Determine the (X, Y) coordinate at the center of the cell enclosing the given text.  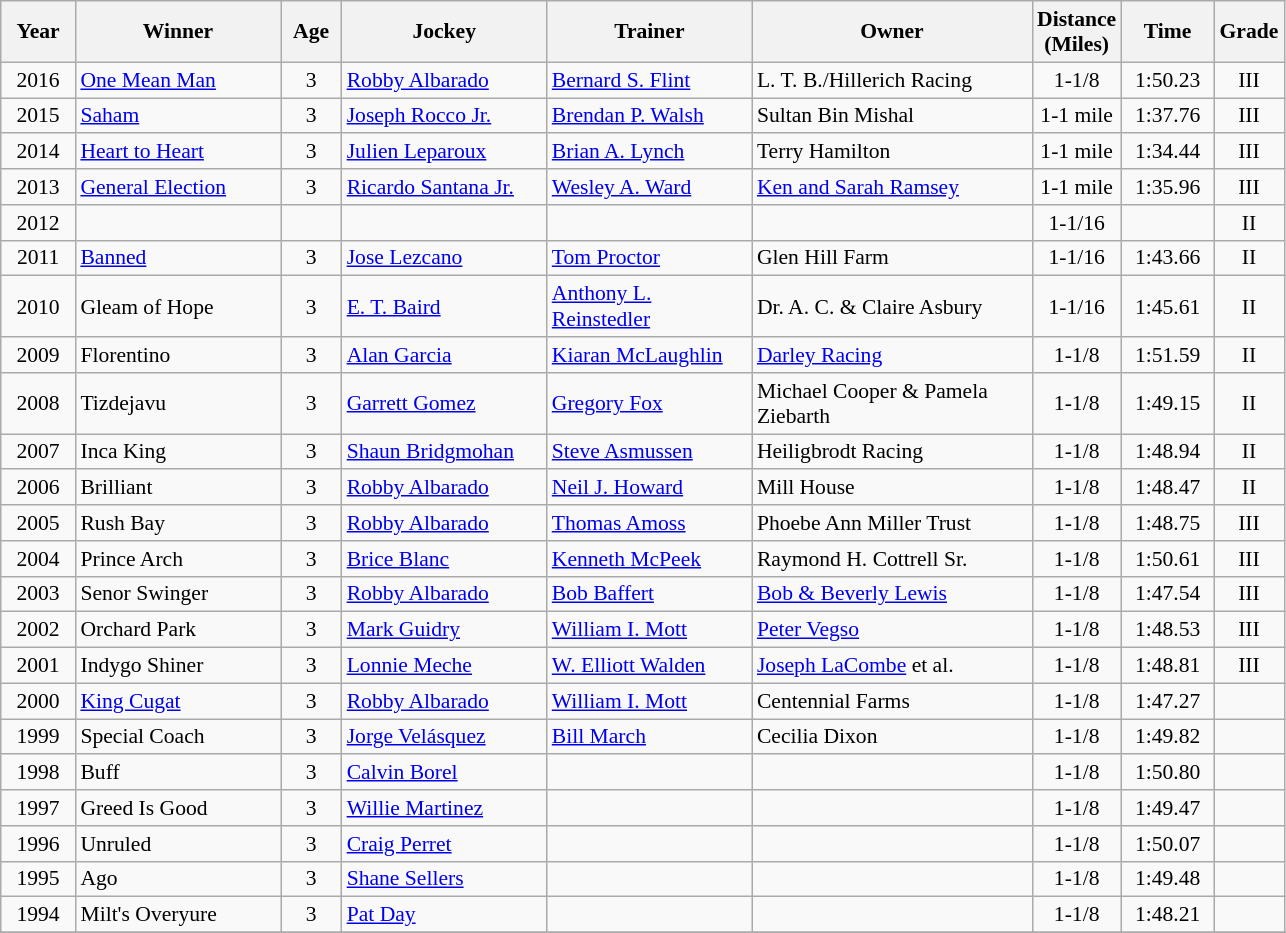
Wesley A. Ward (650, 187)
Brice Blanc (444, 559)
1994 (38, 915)
2012 (38, 223)
Centennial Farms (892, 701)
1:35.96 (1168, 187)
Special Coach (178, 737)
Ken and Sarah Ramsey (892, 187)
Grade (1249, 32)
Terry Hamilton (892, 152)
1:48.75 (1168, 523)
2010 (38, 306)
1:50.23 (1168, 80)
E. T. Baird (444, 306)
1:47.27 (1168, 701)
Anthony L. Reinstedler (650, 306)
Gleam of Hope (178, 306)
Brian A. Lynch (650, 152)
1:37.76 (1168, 116)
Dr. A. C. & Claire Asbury (892, 306)
Kiaran McLaughlin (650, 355)
Rush Bay (178, 523)
1:49.48 (1168, 879)
One Mean Man (178, 80)
2009 (38, 355)
Heiligbrodt Racing (892, 452)
Heart to Heart (178, 152)
1997 (38, 808)
1:49.47 (1168, 808)
Time (1168, 32)
2001 (38, 666)
General Election (178, 187)
1:48.53 (1168, 630)
Unruled (178, 844)
Brilliant (178, 488)
Prince Arch (178, 559)
2005 (38, 523)
2016 (38, 80)
Tizdejavu (178, 404)
Jose Lezcano (444, 258)
1995 (38, 879)
2007 (38, 452)
1:48.21 (1168, 915)
2006 (38, 488)
Senor Swinger (178, 594)
Saham (178, 116)
Kenneth McPeek (650, 559)
Florentino (178, 355)
Age (310, 32)
1:47.54 (1168, 594)
Pat Day (444, 915)
Buff (178, 773)
1998 (38, 773)
Willie Martinez (444, 808)
Distance(Miles) (1076, 32)
Milt's Overyure (178, 915)
Julien Leparoux (444, 152)
Glen Hill Farm (892, 258)
Alan Garcia (444, 355)
Joseph Rocco Jr. (444, 116)
Banned (178, 258)
2013 (38, 187)
1:48.81 (1168, 666)
Ricardo Santana Jr. (444, 187)
Year (38, 32)
Inca King (178, 452)
2002 (38, 630)
Craig Perret (444, 844)
2011 (38, 258)
Bill March (650, 737)
Joseph LaCombe et al. (892, 666)
Shane Sellers (444, 879)
2015 (38, 116)
1:43.66 (1168, 258)
W. Elliott Walden (650, 666)
Neil J. Howard (650, 488)
1:50.07 (1168, 844)
1996 (38, 844)
Sultan Bin Mishal (892, 116)
2004 (38, 559)
Bob Baffert (650, 594)
Thomas Amoss (650, 523)
L. T. B./Hillerich Racing (892, 80)
Calvin Borel (444, 773)
Mark Guidry (444, 630)
Orchard Park (178, 630)
Brendan P. Walsh (650, 116)
Lonnie Meche (444, 666)
Michael Cooper & Pamela Ziebarth (892, 404)
Greed Is Good (178, 808)
1:48.47 (1168, 488)
Phoebe Ann Miller Trust (892, 523)
Jorge Velásquez (444, 737)
1:49.15 (1168, 404)
Cecilia Dixon (892, 737)
Tom Proctor (650, 258)
2000 (38, 701)
Steve Asmussen (650, 452)
Mill House (892, 488)
Indygo Shiner (178, 666)
Jockey (444, 32)
Trainer (650, 32)
Bob & Beverly Lewis (892, 594)
1:50.61 (1168, 559)
2008 (38, 404)
2003 (38, 594)
1999 (38, 737)
1:51.59 (1168, 355)
2014 (38, 152)
Peter Vegso (892, 630)
1:34.44 (1168, 152)
1:50.80 (1168, 773)
Ago (178, 879)
Shaun Bridgmohan (444, 452)
Gregory Fox (650, 404)
Raymond H. Cottrell Sr. (892, 559)
1:48.94 (1168, 452)
1:45.61 (1168, 306)
King Cugat (178, 701)
Bernard S. Flint (650, 80)
Garrett Gomez (444, 404)
Winner (178, 32)
Owner (892, 32)
1:49.82 (1168, 737)
Darley Racing (892, 355)
